Determine the (X, Y) coordinate at the center of the cell enclosing the given text.  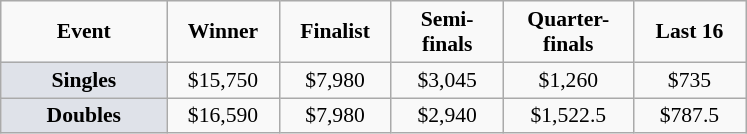
$1,522.5 (568, 116)
Event (84, 32)
$1,260 (568, 80)
Doubles (84, 116)
$735 (689, 80)
Quarter-finals (568, 32)
Finalist (335, 32)
$787.5 (689, 116)
$16,590 (223, 116)
Last 16 (689, 32)
Singles (84, 80)
$2,940 (447, 116)
$15,750 (223, 80)
Semi-finals (447, 32)
Winner (223, 32)
$3,045 (447, 80)
